Output the (X, Y) coordinate of the center of the cell containing the given text.  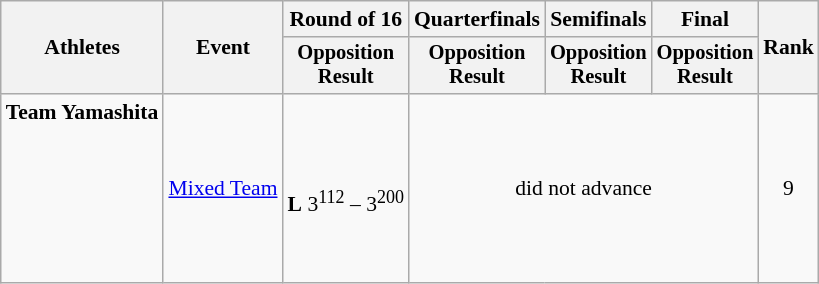
Quarterfinals (477, 19)
L 3112 – 3200 (346, 188)
Mixed Team (222, 188)
Team Yamashita (82, 188)
Rank (788, 48)
did not advance (584, 188)
Round of 16 (346, 19)
9 (788, 188)
Event (222, 48)
Final (706, 19)
Semifinals (598, 19)
Athletes (82, 48)
